Detect which cell encompasses the target text, then output its (x, y) center coordinate. 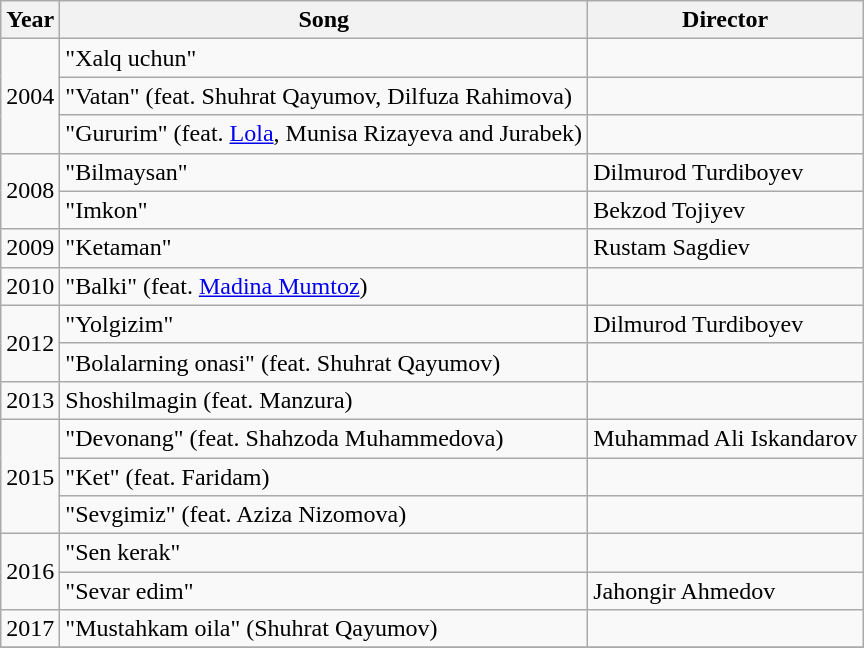
"Sen kerak" (324, 553)
"Ketaman" (324, 248)
"Sevar edim" (324, 591)
"Mustahkam oila" (Shuhrat Qayumov) (324, 629)
2015 (30, 476)
Jahongir Ahmedov (726, 591)
Director (726, 20)
"Devonang" (feat. Shahzoda Muhammedova) (324, 438)
Shoshilmagin (feat. Manzura) (324, 400)
Bekzod Tojiyev (726, 210)
Year (30, 20)
2017 (30, 629)
2012 (30, 343)
Muhammad Ali Iskandarov (726, 438)
Song (324, 20)
2013 (30, 400)
2010 (30, 286)
"Gururim" (feat. Lola, Munisa Rizayeva and Jurabek) (324, 134)
"Xalq uchun" (324, 58)
"Imkon" (324, 210)
"Bolalarning onasi" (feat. Shuhrat Qayumov) (324, 362)
"Sevgimiz" (feat. Aziza Nizomova) (324, 515)
2009 (30, 248)
"Vatan" (feat. Shuhrat Qayumov, Dilfuza Rahimova) (324, 96)
2004 (30, 96)
2008 (30, 191)
Rustam Sagdiev (726, 248)
2016 (30, 572)
"Bilmaysan" (324, 172)
"Yolgizim" (324, 324)
"Balki" (feat. Madina Mumtoz) (324, 286)
"Ket" (feat. Faridam) (324, 477)
